Determine the [x, y] coordinate at the center of the cell enclosing the given text.  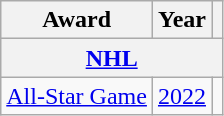
All-Star Game [77, 96]
Year [182, 20]
2022 [182, 96]
NHL [112, 58]
Award [77, 20]
